Scan for the cell matching the given text and deliver its [x, y] coordinate at center. 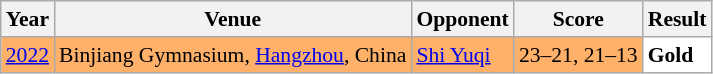
Result [678, 19]
Year [28, 19]
Venue [232, 19]
2022 [28, 55]
Score [578, 19]
Gold [678, 55]
Shi Yuqi [462, 55]
23–21, 21–13 [578, 55]
Binjiang Gymnasium, Hangzhou, China [232, 55]
Opponent [462, 19]
